Extract the [x, y] coordinate from the center of the cell holding the provided text.  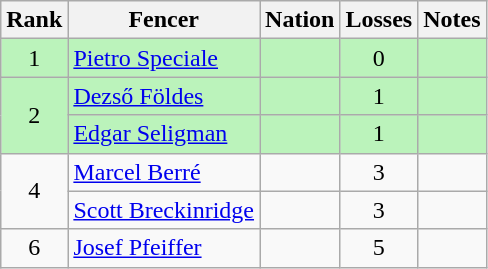
6 [34, 248]
Notes [452, 20]
0 [379, 58]
4 [34, 191]
Dezső Földes [164, 96]
Fencer [164, 20]
Scott Breckinridge [164, 210]
Losses [379, 20]
Josef Pfeiffer [164, 248]
Edgar Seligman [164, 134]
2 [34, 115]
Nation [300, 20]
Pietro Speciale [164, 58]
Marcel Berré [164, 172]
5 [379, 248]
Rank [34, 20]
